Capture the cell that displays the provided text and extract its [x, y] central coordinate. 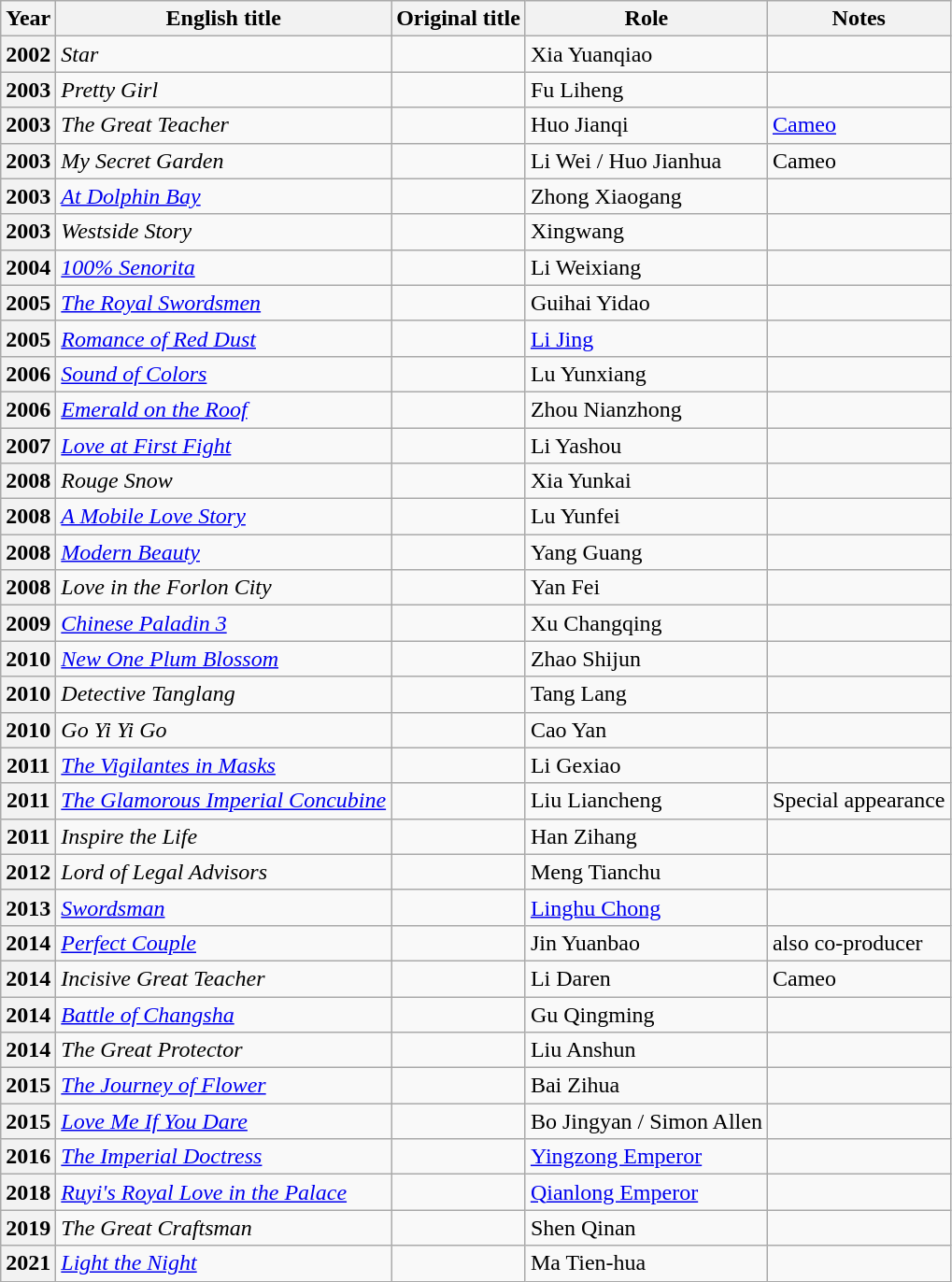
100% Senorita [224, 267]
Qianlong Emperor [647, 1192]
Rouge Snow [224, 481]
The Great Craftsman [224, 1228]
At Dolphin Bay [224, 196]
My Secret Garden [224, 161]
Zhong Xiaogang [647, 196]
2002 [28, 54]
2013 [28, 907]
Emerald on the Roof [224, 409]
A Mobile Love Story [224, 517]
Notes [859, 19]
Zhao Shijun [647, 659]
Tang Lang [647, 694]
Liu Anshun [647, 1050]
Ruyi's Royal Love in the Palace [224, 1192]
Chinese Paladin 3 [224, 623]
Liu Liancheng [647, 801]
Bo Jingyan / Simon Allen [647, 1121]
The Glamorous Imperial Concubine [224, 801]
Perfect Couple [224, 943]
Xingwang [647, 232]
Li Weixiang [647, 267]
Love in the Forlon City [224, 588]
Bai Zihua [647, 1086]
Zhou Nianzhong [647, 409]
2007 [28, 446]
Ma Tien-hua [647, 1263]
Han Zihang [647, 836]
Detective Tanglang [224, 694]
Huo Jianqi [647, 125]
2009 [28, 623]
2021 [28, 1263]
Meng Tianchu [647, 872]
Modern Beauty [224, 552]
Cao Yan [647, 730]
Yan Fei [647, 588]
Linghu Chong [647, 907]
Light the Night [224, 1263]
2019 [28, 1228]
2018 [28, 1192]
also co-producer [859, 943]
Xia Yuanqiao [647, 54]
Westside Story [224, 232]
Special appearance [859, 801]
Gu Qingming [647, 1014]
Li Jing [647, 338]
The Imperial Doctress [224, 1157]
New One Plum Blossom [224, 659]
Guihai Yidao [647, 303]
Battle of Changsha [224, 1014]
The Journey of Flower [224, 1086]
The Royal Swordsmen [224, 303]
2012 [28, 872]
Fu Liheng [647, 90]
Star [224, 54]
Jin Yuanbao [647, 943]
English title [224, 19]
Li Wei / Huo Jianhua [647, 161]
Shen Qinan [647, 1228]
Li Gexiao [647, 765]
Lu Yunxiang [647, 374]
2004 [28, 267]
Role [647, 19]
Inspire the Life [224, 836]
2016 [28, 1157]
Li Yashou [647, 446]
Yang Guang [647, 552]
Lu Yunfei [647, 517]
The Vigilantes in Masks [224, 765]
Xu Changqing [647, 623]
Go Yi Yi Go [224, 730]
Original title [459, 19]
The Great Teacher [224, 125]
Incisive Great Teacher [224, 978]
The Great Protector [224, 1050]
Lord of Legal Advisors [224, 872]
Li Daren [647, 978]
Love Me If You Dare [224, 1121]
Pretty Girl [224, 90]
Romance of Red Dust [224, 338]
Xia Yunkai [647, 481]
Sound of Colors [224, 374]
Yingzong Emperor [647, 1157]
Swordsman [224, 907]
Year [28, 19]
Love at First Fight [224, 446]
